Search for the cell housing the specified text and yield its (x, y) center coordinate. 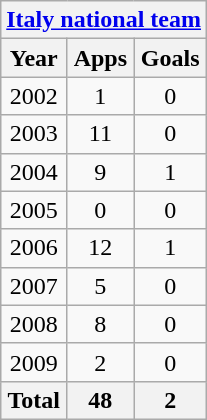
2003 (34, 134)
Italy national team (104, 20)
48 (100, 400)
2008 (34, 324)
5 (100, 286)
2004 (34, 172)
Apps (100, 58)
2006 (34, 248)
Goals (170, 58)
2002 (34, 96)
Year (34, 58)
Total (34, 400)
8 (100, 324)
12 (100, 248)
2009 (34, 362)
9 (100, 172)
2005 (34, 210)
11 (100, 134)
2007 (34, 286)
